Locate the cell with the specified text and output its (x, y) center coordinate. 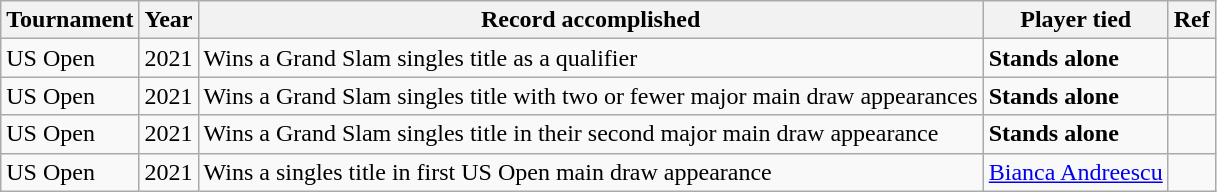
Ref (1192, 20)
Tournament (70, 20)
Year (168, 20)
Wins a Grand Slam singles title as a qualifier (590, 58)
Record accomplished (590, 20)
Wins a Grand Slam singles title in their second major main draw appearance (590, 134)
Player tied (1076, 20)
Wins a singles title in first US Open main draw appearance (590, 172)
Bianca Andreescu (1076, 172)
Wins a Grand Slam singles title with two or fewer major main draw appearances (590, 96)
